Find where the given text appears and provide that cell's center as [X, Y] coordinate. 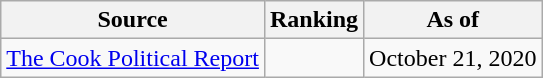
The Cook Political Report [133, 58]
As of [453, 20]
Source [133, 20]
October 21, 2020 [453, 58]
Ranking [314, 20]
